Provide the [x, y] coordinate of the cell's center where the given text is located.  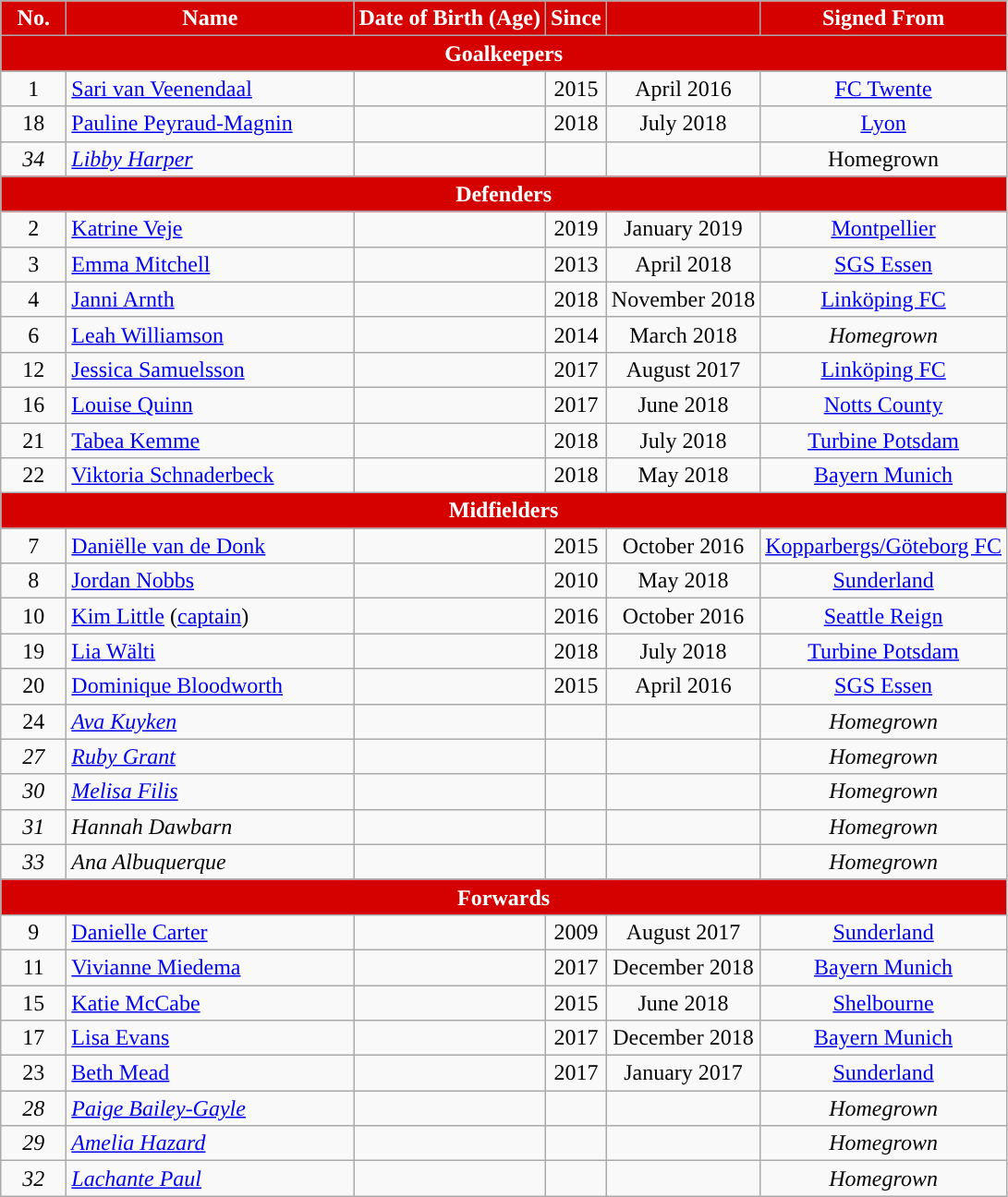
Kopparbergs/Göteborg FC [883, 546]
1 [33, 89]
Lyon [883, 124]
24 [33, 721]
Viktoria Schnaderbeck [211, 476]
2 [33, 229]
January 2017 [683, 1073]
Lia Wälti [211, 651]
17 [33, 1038]
Amelia Hazard [211, 1143]
Hannah Dawbarn [211, 827]
Louise Quinn [211, 405]
16 [33, 405]
Midfielders [504, 511]
Date of Birth (Age) [450, 18]
Ava Kuyken [211, 721]
19 [33, 651]
10 [33, 616]
Emma Mitchell [211, 264]
Goalkeepers [504, 54]
28 [33, 1108]
21 [33, 441]
Shelbourne [883, 1002]
Signed From [883, 18]
Paige Bailey-Gayle [211, 1108]
31 [33, 827]
Montpellier [883, 229]
Tabea Kemme [211, 441]
32 [33, 1179]
2010 [577, 581]
Melisa Filis [211, 792]
8 [33, 581]
Name [211, 18]
FC Twente [883, 89]
Jessica Samuelsson [211, 369]
Jordan Nobbs [211, 581]
Danielle Carter [211, 932]
11 [33, 967]
Vivianne Miedema [211, 967]
Daniëlle van de Donk [211, 546]
Beth Mead [211, 1073]
20 [33, 686]
Dominique Bloodworth [211, 686]
12 [33, 369]
23 [33, 1073]
9 [33, 932]
Since [577, 18]
Sari van Veenendaal [211, 89]
Pauline Peyraud-Magnin [211, 124]
22 [33, 476]
November 2018 [683, 299]
3 [33, 264]
Ana Albuquerque [211, 862]
33 [33, 862]
30 [33, 792]
2009 [577, 932]
No. [33, 18]
Lisa Evans [211, 1038]
Notts County [883, 405]
January 2019 [683, 229]
29 [33, 1143]
Libby Harper [211, 159]
27 [33, 756]
34 [33, 159]
Katrine Veje [211, 229]
April 2018 [683, 264]
Janni Arnth [211, 299]
Ruby Grant [211, 756]
Defenders [504, 194]
Leah Williamson [211, 334]
Seattle Reign [883, 616]
2013 [577, 264]
18 [33, 124]
Forwards [504, 897]
2016 [577, 616]
15 [33, 1002]
Kim Little (captain) [211, 616]
March 2018 [683, 334]
6 [33, 334]
2014 [577, 334]
7 [33, 546]
4 [33, 299]
Lachante Paul [211, 1179]
2019 [577, 229]
Katie McCabe [211, 1002]
